Determine the (x, y) coordinate at the center of the cell enclosing the given text.  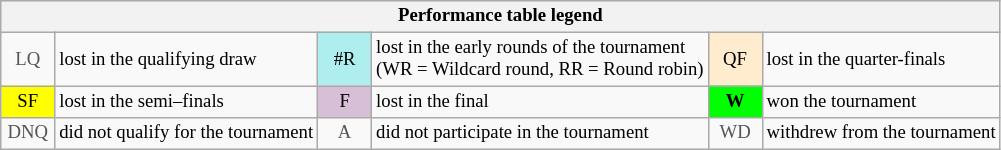
won the tournament (881, 102)
lost in the quarter-finals (881, 60)
lost in the final (540, 102)
A (345, 134)
DNQ (28, 134)
W (735, 102)
#R (345, 60)
did not qualify for the tournament (186, 134)
F (345, 102)
withdrew from the tournament (881, 134)
lost in the qualifying draw (186, 60)
lost in the early rounds of the tournament(WR = Wildcard round, RR = Round robin) (540, 60)
did not participate in the tournament (540, 134)
QF (735, 60)
Performance table legend (500, 16)
SF (28, 102)
WD (735, 134)
lost in the semi–finals (186, 102)
LQ (28, 60)
